Locate the cell with the specified text and output its (X, Y) center coordinate. 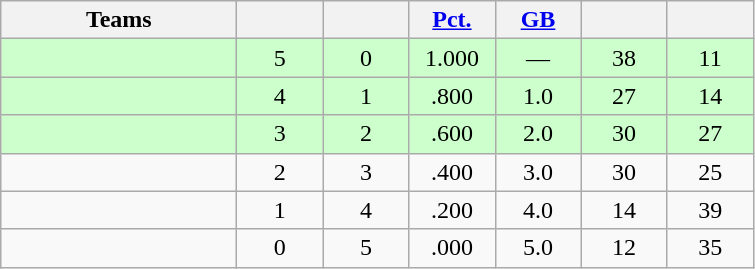
38 (624, 58)
4.0 (538, 210)
12 (624, 248)
Teams (119, 20)
Pct. (452, 20)
3.0 (538, 172)
.800 (452, 96)
1.000 (452, 58)
39 (710, 210)
1.0 (538, 96)
.200 (452, 210)
2.0 (538, 134)
— (538, 58)
.400 (452, 172)
.600 (452, 134)
GB (538, 20)
35 (710, 248)
.000 (452, 248)
25 (710, 172)
5.0 (538, 248)
11 (710, 58)
